Return (x, y) of the center of cell containing provided text 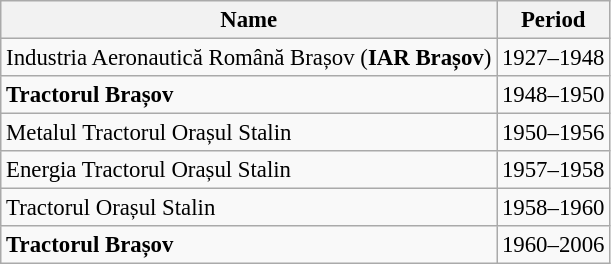
1950–1956 (554, 133)
1957–1958 (554, 170)
Energia Tractorul Orașul Stalin (249, 170)
1960–2006 (554, 245)
Metalul Tractorul Orașul Stalin (249, 133)
Period (554, 20)
Tractorul Orașul Stalin (249, 208)
1958–1960 (554, 208)
1948–1950 (554, 95)
Name (249, 20)
Industria Aeronautică Română Brașov (IAR Brașov) (249, 58)
1927–1948 (554, 58)
